Return the (x, y) coordinate for the center point of the cell that contains the specified text.  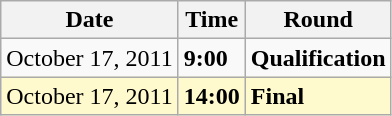
Qualification (318, 58)
9:00 (212, 58)
14:00 (212, 96)
Final (318, 96)
Date (90, 20)
Time (212, 20)
Round (318, 20)
